Search for the cell housing the specified text and yield its (X, Y) center coordinate. 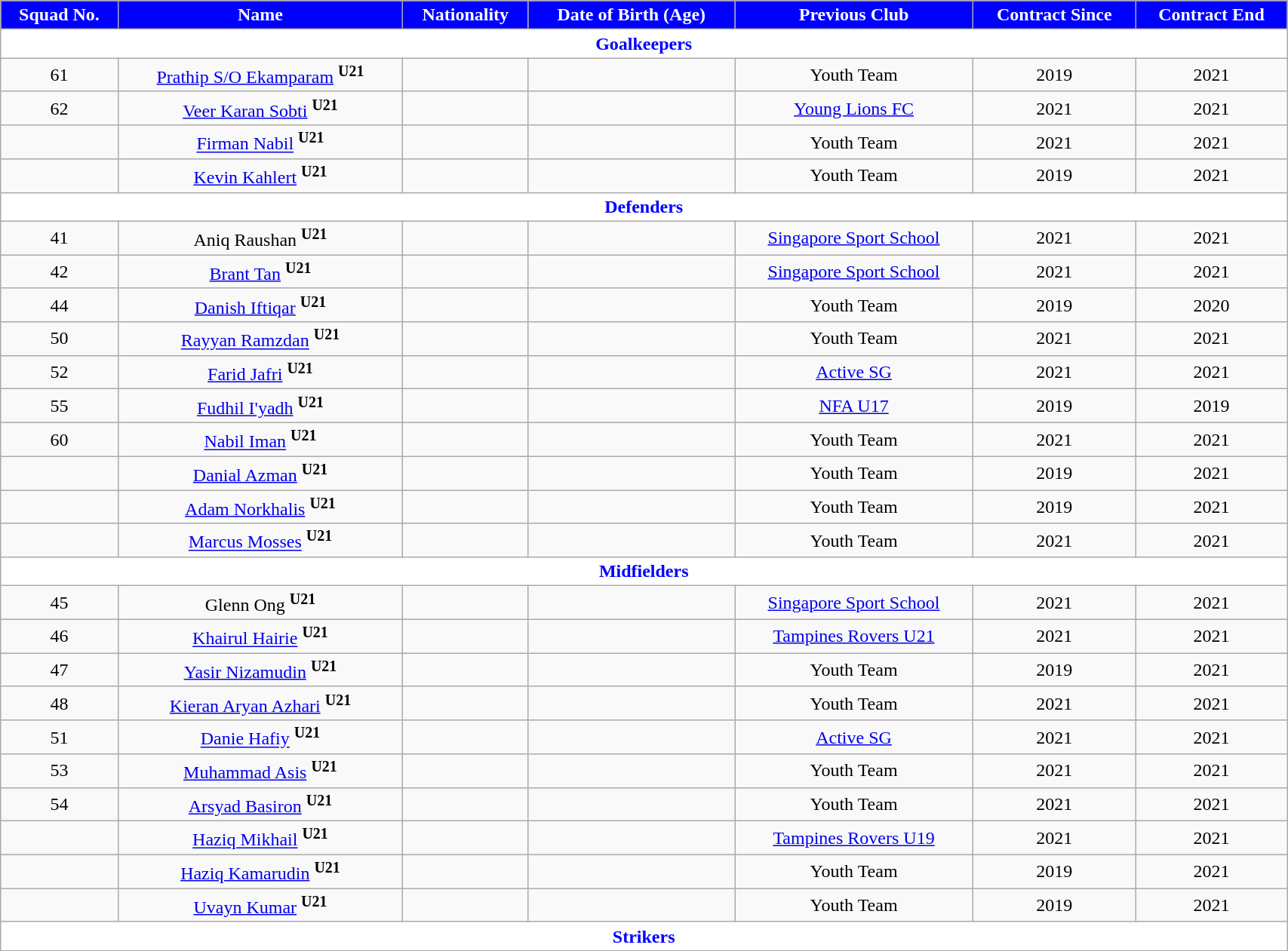
55 (59, 406)
Yasir Nizamudin U21 (260, 670)
Arsyad Basiron U21 (260, 804)
Uvayn Kumar U21 (260, 905)
45 (59, 603)
51 (59, 738)
Muhammad Asis U21 (260, 771)
2020 (1211, 305)
Marcus Mosses U21 (260, 540)
Brant Tan U21 (260, 271)
42 (59, 271)
Khairul Hairie U21 (260, 637)
Midfielders (644, 572)
Farid Jafri U21 (260, 373)
Fudhil I'yadh U21 (260, 406)
Haziq Kamarudin U21 (260, 872)
Rayyan Ramzdan U21 (260, 339)
Goalkeepers (644, 44)
44 (59, 305)
46 (59, 637)
Tampines Rovers U19 (854, 839)
Strikers (644, 936)
47 (59, 670)
Defenders (644, 207)
Glenn Ong U21 (260, 603)
Squad No. (59, 15)
Name (260, 15)
Kevin Kahlert U21 (260, 176)
61 (59, 75)
Nationality (466, 15)
Kieran Aryan Azhari U21 (260, 703)
52 (59, 373)
Danie Hafiy U21 (260, 738)
Tampines Rovers U21 (854, 637)
62 (59, 109)
Previous Club (854, 15)
Contract Since (1054, 15)
Haziq Mikhail U21 (260, 839)
54 (59, 804)
NFA U17 (854, 406)
Nabil Iman U21 (260, 439)
Adam Norkhalis U21 (260, 507)
60 (59, 439)
Danial Azman U21 (260, 474)
Veer Karan Sobti U21 (260, 109)
41 (59, 238)
Young Lions FC (854, 109)
Danish Iftiqar U21 (260, 305)
50 (59, 339)
Firman Nabil U21 (260, 142)
Aniq Raushan U21 (260, 238)
Prathip S/O Ekamparam U21 (260, 75)
48 (59, 703)
Contract End (1211, 15)
Date of Birth (Age) (632, 15)
53 (59, 771)
